Locate the cell with the specified text and output its (x, y) center coordinate. 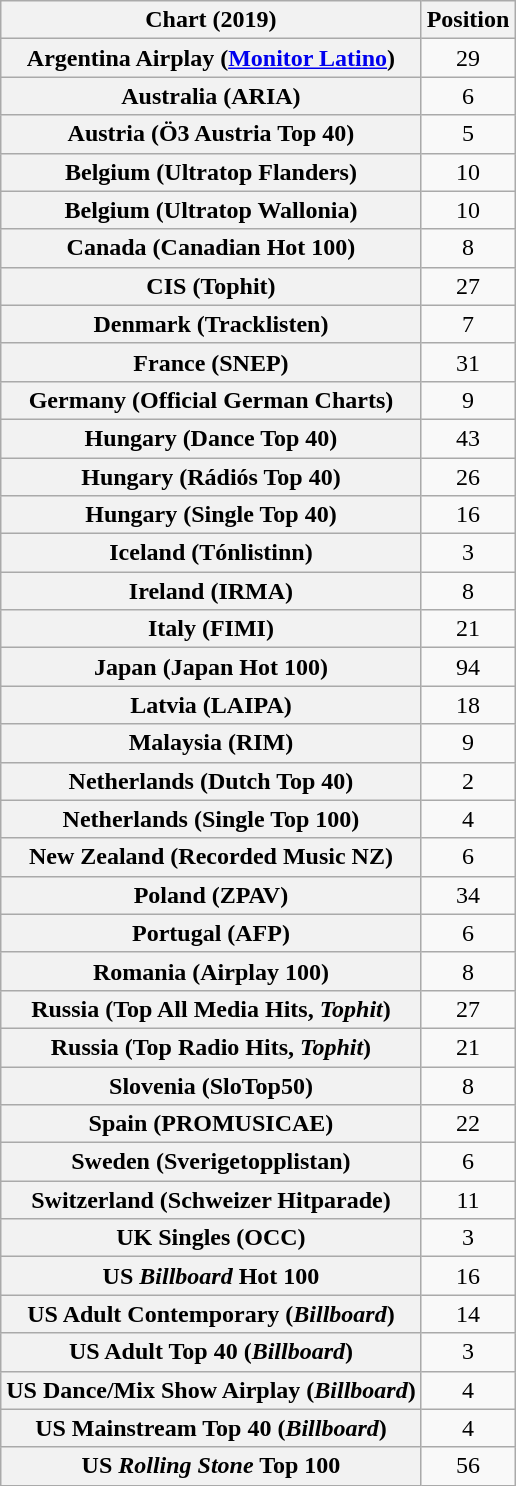
Hungary (Single Top 40) (211, 515)
Iceland (Tónlistinn) (211, 553)
94 (468, 667)
US Adult Contemporary (Billboard) (211, 1314)
Latvia (LAIPA) (211, 705)
Malaysia (RIM) (211, 743)
56 (468, 1466)
Slovenia (SloTop50) (211, 1085)
France (SNEP) (211, 362)
US Billboard Hot 100 (211, 1276)
11 (468, 1200)
Position (468, 20)
Germany (Official German Charts) (211, 400)
Russia (Top All Media Hits, Tophit) (211, 1009)
Poland (ZPAV) (211, 895)
Australia (ARIA) (211, 96)
US Dance/Mix Show Airplay (Billboard) (211, 1390)
Netherlands (Dutch Top 40) (211, 781)
43 (468, 438)
Switzerland (Schweizer Hitparade) (211, 1200)
Italy (FIMI) (211, 629)
Sweden (Sverigetopplistan) (211, 1162)
CIS (Tophit) (211, 286)
Canada (Canadian Hot 100) (211, 248)
18 (468, 705)
Belgium (Ultratop Flanders) (211, 172)
Ireland (IRMA) (211, 591)
UK Singles (OCC) (211, 1238)
Japan (Japan Hot 100) (211, 667)
Denmark (Tracklisten) (211, 324)
14 (468, 1314)
2 (468, 781)
Argentina Airplay (Monitor Latino) (211, 58)
5 (468, 134)
31 (468, 362)
Netherlands (Single Top 100) (211, 819)
Belgium (Ultratop Wallonia) (211, 210)
Spain (PROMUSICAE) (211, 1124)
New Zealand (Recorded Music NZ) (211, 857)
Portugal (AFP) (211, 933)
US Rolling Stone Top 100 (211, 1466)
34 (468, 895)
Chart (2019) (211, 20)
US Adult Top 40 (Billboard) (211, 1352)
Austria (Ö3 Austria Top 40) (211, 134)
29 (468, 58)
Romania (Airplay 100) (211, 971)
US Mainstream Top 40 (Billboard) (211, 1428)
Hungary (Rádiós Top 40) (211, 477)
7 (468, 324)
22 (468, 1124)
26 (468, 477)
Russia (Top Radio Hits, Tophit) (211, 1047)
Hungary (Dance Top 40) (211, 438)
